Capture the cell that displays the provided text and extract its [X, Y] central coordinate. 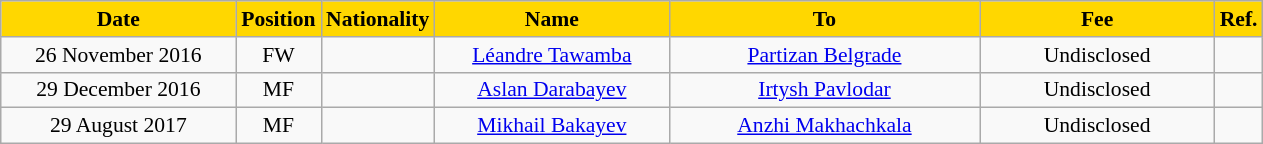
Anzhi Makhachkala [824, 126]
Name [552, 19]
To [824, 19]
Position [278, 19]
29 December 2016 [118, 90]
Irtysh Pavlodar [824, 90]
Fee [1098, 19]
Date [118, 19]
Léandre Tawamba [552, 55]
29 August 2017 [118, 126]
26 November 2016 [118, 55]
FW [278, 55]
Ref. [1239, 19]
Partizan Belgrade [824, 55]
Nationality [378, 19]
Mikhail Bakayev [552, 126]
Aslan Darabayev [552, 90]
